Find where the given text appears and provide that cell's center as [x, y] coordinate. 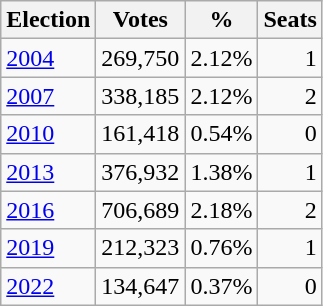
134,647 [140, 286]
2010 [48, 134]
2016 [48, 210]
Seats [290, 20]
269,750 [140, 58]
0.54% [222, 134]
Votes [140, 20]
2013 [48, 172]
0.76% [222, 248]
0.37% [222, 286]
376,932 [140, 172]
2007 [48, 96]
% [222, 20]
706,689 [140, 210]
2.18% [222, 210]
2019 [48, 248]
161,418 [140, 134]
2004 [48, 58]
338,185 [140, 96]
1.38% [222, 172]
Election [48, 20]
2022 [48, 286]
212,323 [140, 248]
